Search for the cell housing the specified text and yield its (X, Y) center coordinate. 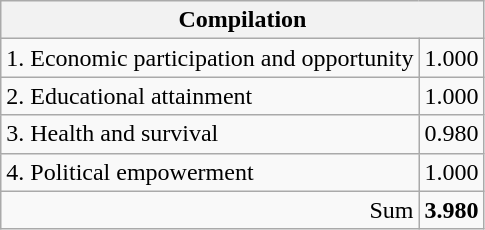
0.980 (452, 134)
1. Economic participation and opportunity (210, 58)
3. Health and survival (210, 134)
Sum (210, 210)
2. Educational attainment (210, 96)
Compilation (242, 20)
3.980 (452, 210)
4. Political empowerment (210, 172)
